Pinpoint the cell where the given text exists, returning its (X, Y) midpoint coordinate. 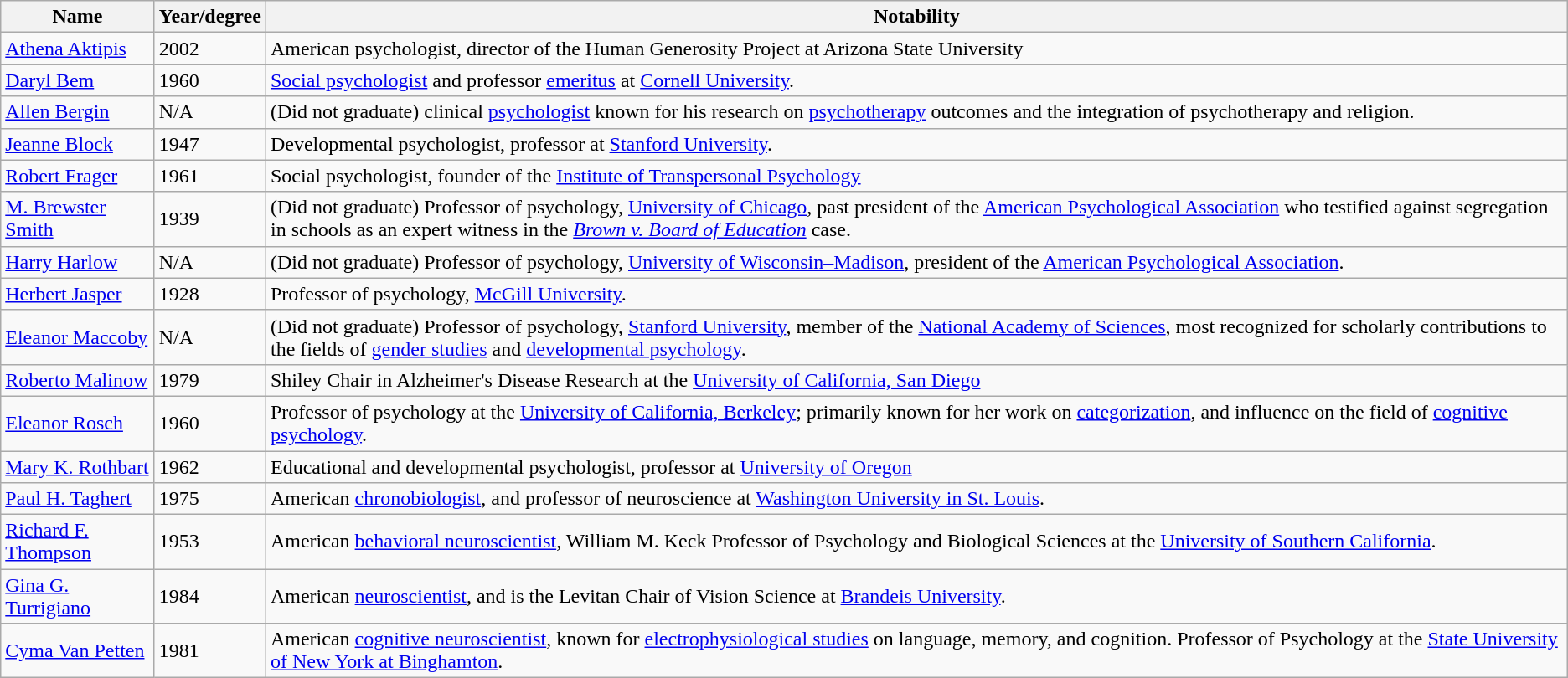
Robert Frager (77, 176)
Harry Harlow (77, 262)
Allen Bergin (77, 112)
Richard F. Thompson (77, 542)
Educational and developmental psychologist, professor at University of Oregon (916, 466)
Social psychologist, founder of the Institute of Transpersonal Psychology (916, 176)
1979 (209, 380)
American psychologist, director of the Human Generosity Project at Arizona State University (916, 49)
1939 (209, 219)
1953 (209, 542)
American chronobiologist, and professor of neuroscience at Washington University in St. Louis. (916, 499)
Notability (916, 17)
Name (77, 17)
Eleanor Maccoby (77, 336)
Jeanne Block (77, 144)
1962 (209, 466)
Herbert Jasper (77, 294)
2002 (209, 49)
Mary K. Rothbart (77, 466)
1981 (209, 651)
1961 (209, 176)
(Did not graduate) clinical psychologist known for his research on psychotherapy outcomes and the integration of psychotherapy and religion. (916, 112)
1984 (209, 596)
M. Brewster Smith (77, 219)
Social psychologist and professor emeritus at Cornell University. (916, 80)
1975 (209, 499)
Paul H. Taghert (77, 499)
American neuroscientist, and is the Levitan Chair of Vision Science at Brandeis University. (916, 596)
Developmental psychologist, professor at Stanford University. (916, 144)
Cyma Van Petten (77, 651)
1947 (209, 144)
Shiley Chair in Alzheimer's Disease Research at the University of California, San Diego (916, 380)
Athena Aktipis (77, 49)
American behavioral neuroscientist, William M. Keck Professor of Psychology and Biological Sciences at the University of Southern California. (916, 542)
(Did not graduate) Professor of psychology, University of Wisconsin–Madison, president of the American Psychological Association. (916, 262)
Year/degree (209, 17)
Professor of psychology, McGill University. (916, 294)
1928 (209, 294)
Gina G. Turrigiano (77, 596)
Daryl Bem (77, 80)
Roberto Malinow (77, 380)
Eleanor Rosch (77, 424)
